From the cell containing the given text, extract its center point as (x, y) coordinate. 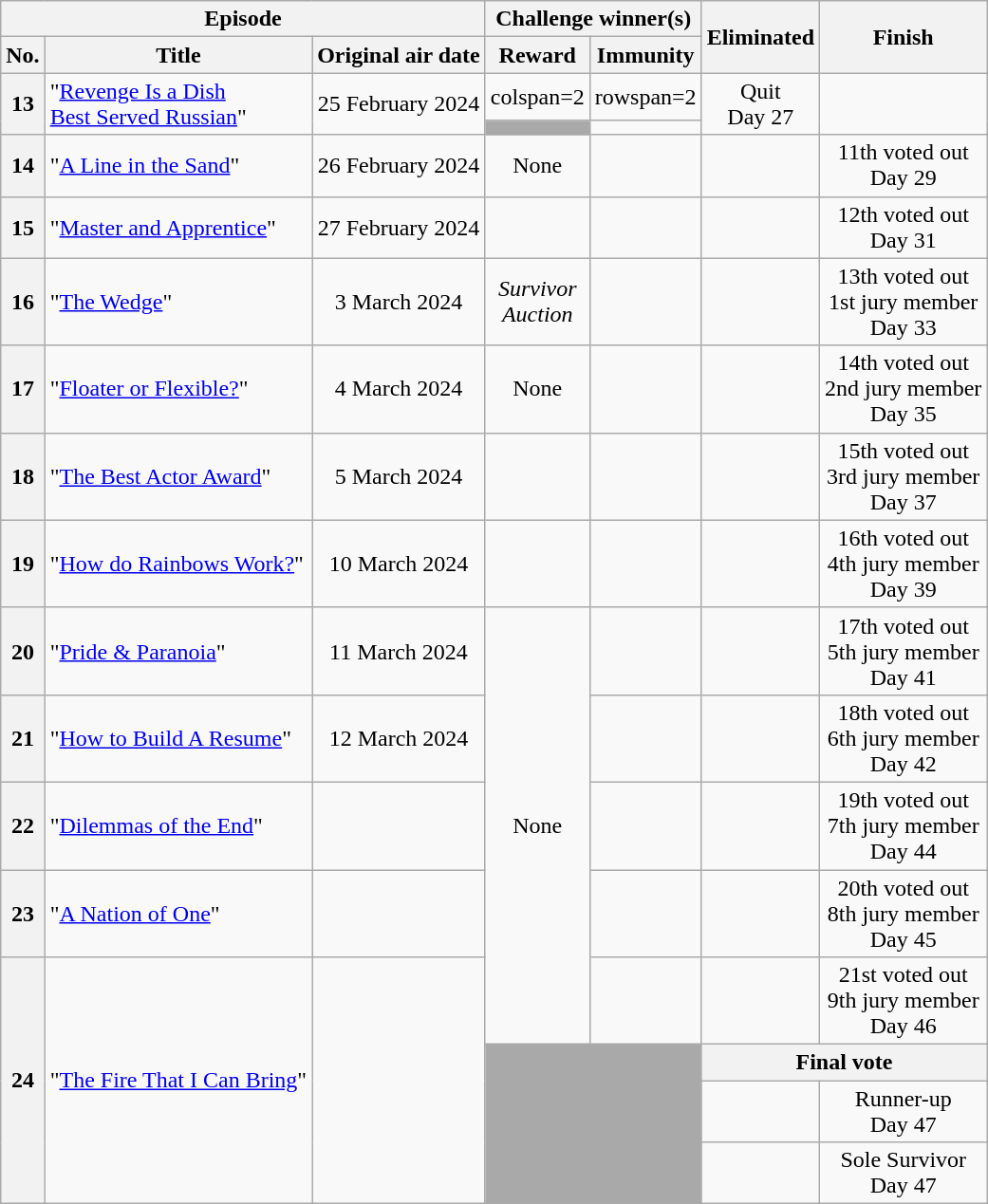
20 (23, 651)
"Master and Apprentice" (178, 228)
Reward (537, 55)
"How do Rainbows Work?" (178, 564)
"The Best Actor Award" (178, 476)
"A Nation of One" (178, 913)
12 March 2024 (399, 738)
19th voted out7th jury memberDay 44 (904, 825)
Runner-upDay 47 (904, 1112)
11 March 2024 (399, 651)
27 February 2024 (399, 228)
23 (23, 913)
26 February 2024 (399, 165)
13th voted out1st jury memberDay 33 (904, 302)
14th voted out2nd jury memberDay 35 (904, 389)
21 (23, 738)
16th voted out4th jury memberDay 39 (904, 564)
24 (23, 1081)
19 (23, 564)
3 March 2024 (399, 302)
"Revenge Is a Dish Best Served Russian" (178, 104)
16 (23, 302)
18 (23, 476)
Finish (904, 37)
5 March 2024 (399, 476)
rowspan=2 (645, 97)
Sole SurvivorDay 47 (904, 1173)
"The Wedge" (178, 302)
Episode (243, 19)
Title (178, 55)
15 (23, 228)
22 (23, 825)
10 March 2024 (399, 564)
"The Fire That I Can Bring" (178, 1081)
21st voted out9th jury memberDay 46 (904, 1001)
Immunity (645, 55)
"A Line in the Sand" (178, 165)
Original air date (399, 55)
15th voted out3rd jury memberDay 37 (904, 476)
20th voted out8th jury memberDay 45 (904, 913)
4 March 2024 (399, 389)
QuitDay 27 (760, 104)
17th voted out5th jury memberDay 41 (904, 651)
13 (23, 104)
SurvivorAuction (537, 302)
"Pride & Paranoia" (178, 651)
12th voted outDay 31 (904, 228)
25 February 2024 (399, 104)
14 (23, 165)
Eliminated (760, 37)
18th voted out6th jury memberDay 42 (904, 738)
11th voted outDay 29 (904, 165)
"How to Build A Resume" (178, 738)
Challenge winner(s) (593, 19)
Final vote (845, 1063)
colspan=2 (537, 97)
"Floater or Flexible?" (178, 389)
"Dilemmas of the End" (178, 825)
17 (23, 389)
No. (23, 55)
